Return (X, Y) of the center of cell containing provided text 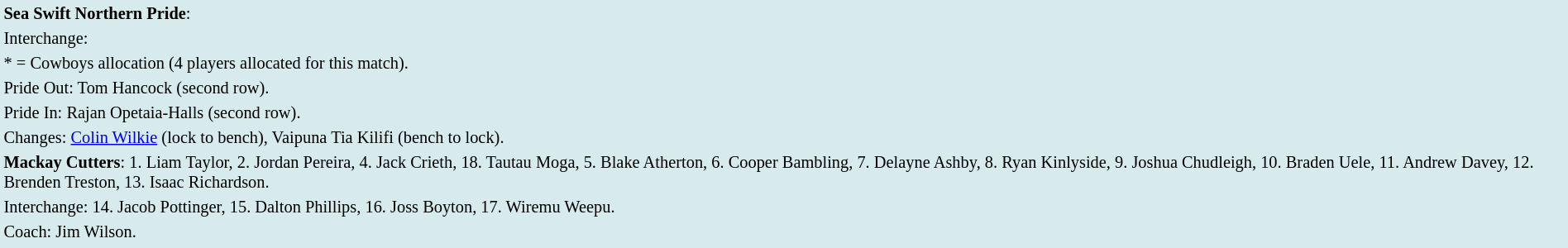
Pride Out: Tom Hancock (second row). (784, 88)
Pride In: Rajan Opetaia-Halls (second row). (784, 112)
Sea Swift Northern Pride: (784, 13)
* = Cowboys allocation (4 players allocated for this match). (784, 63)
Coach: Jim Wilson. (784, 231)
Interchange: 14. Jacob Pottinger, 15. Dalton Phillips, 16. Joss Boyton, 17. Wiremu Weepu. (784, 207)
Changes: Colin Wilkie (lock to bench), Vaipuna Tia Kilifi (bench to lock). (784, 137)
Interchange: (784, 38)
